Identify which cell holds the provided text, then report its (X, Y) central coordinate. 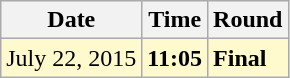
Date (72, 20)
11:05 (175, 58)
Final (248, 58)
July 22, 2015 (72, 58)
Round (248, 20)
Time (175, 20)
